Locate the cell with the specified text and output its [x, y] center coordinate. 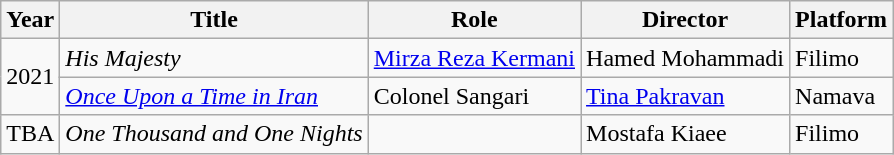
Director [686, 20]
2021 [30, 77]
Colonel Sangari [474, 96]
Tina Pakravan [686, 96]
TBA [30, 134]
His Majesty [214, 58]
Mostafa Kiaee [686, 134]
Role [474, 20]
Platform [842, 20]
Mirza Reza Kermani [474, 58]
Hamed Mohammadi [686, 58]
Year [30, 20]
One Thousand and One Nights [214, 134]
Title [214, 20]
Namava [842, 96]
Once Upon a Time in Iran [214, 96]
